Provide the (X, Y) coordinate of the cell's center where the given text is located.  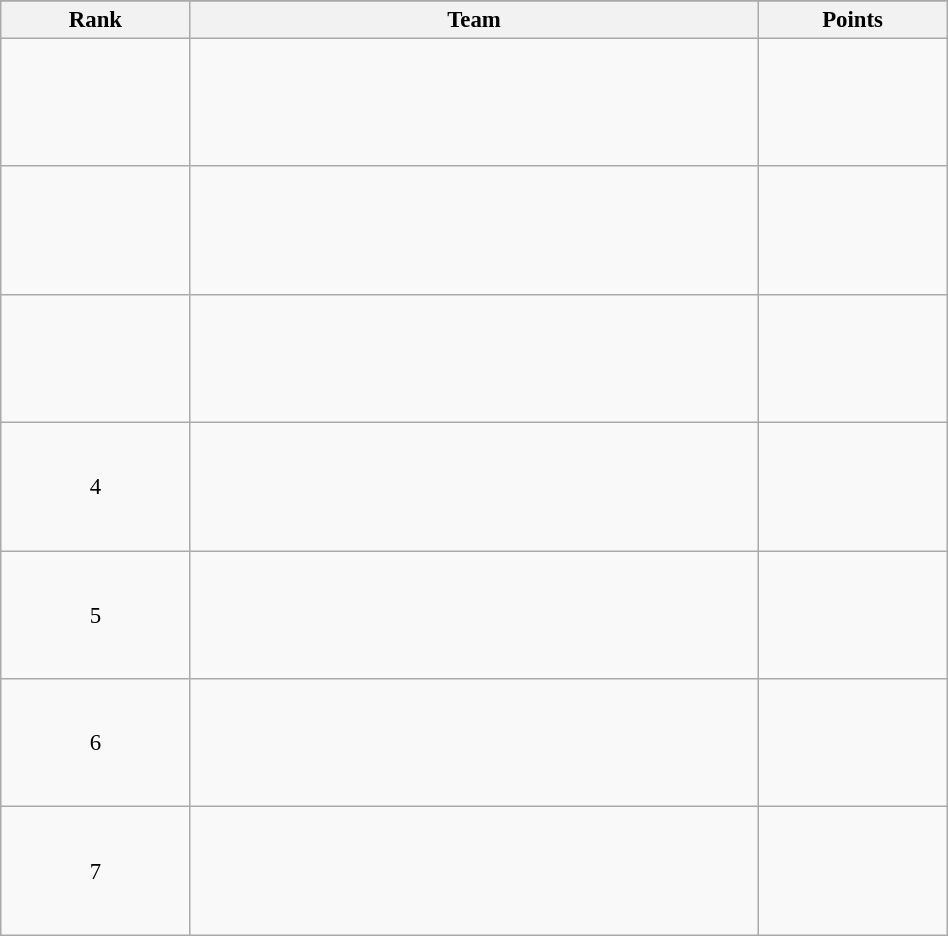
6 (96, 743)
7 (96, 871)
Rank (96, 20)
Points (852, 20)
5 (96, 615)
Team (474, 20)
4 (96, 487)
